Capture the cell that displays the provided text and extract its (X, Y) central coordinate. 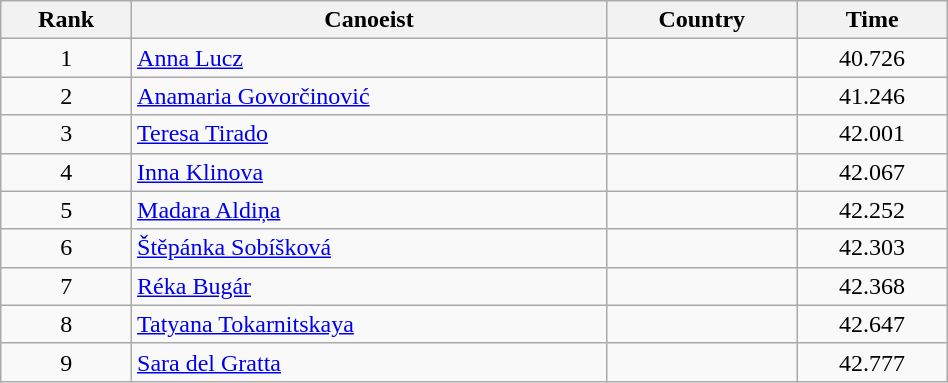
42.647 (872, 324)
Canoeist (370, 20)
8 (66, 324)
7 (66, 286)
Teresa Tirado (370, 134)
Anamaria Govorčinović (370, 96)
42.303 (872, 248)
42.368 (872, 286)
42.001 (872, 134)
3 (66, 134)
Inna Klinova (370, 172)
4 (66, 172)
Sara del Gratta (370, 362)
Rank (66, 20)
42.067 (872, 172)
42.252 (872, 210)
Štěpánka Sobíšková (370, 248)
9 (66, 362)
42.777 (872, 362)
2 (66, 96)
6 (66, 248)
Anna Lucz (370, 58)
1 (66, 58)
Time (872, 20)
40.726 (872, 58)
Country (701, 20)
Tatyana Tokarnitskaya (370, 324)
Réka Bugár (370, 286)
5 (66, 210)
Madara Aldiņa (370, 210)
41.246 (872, 96)
